Extract the (X, Y) coordinate from the center of the cell holding the provided text.  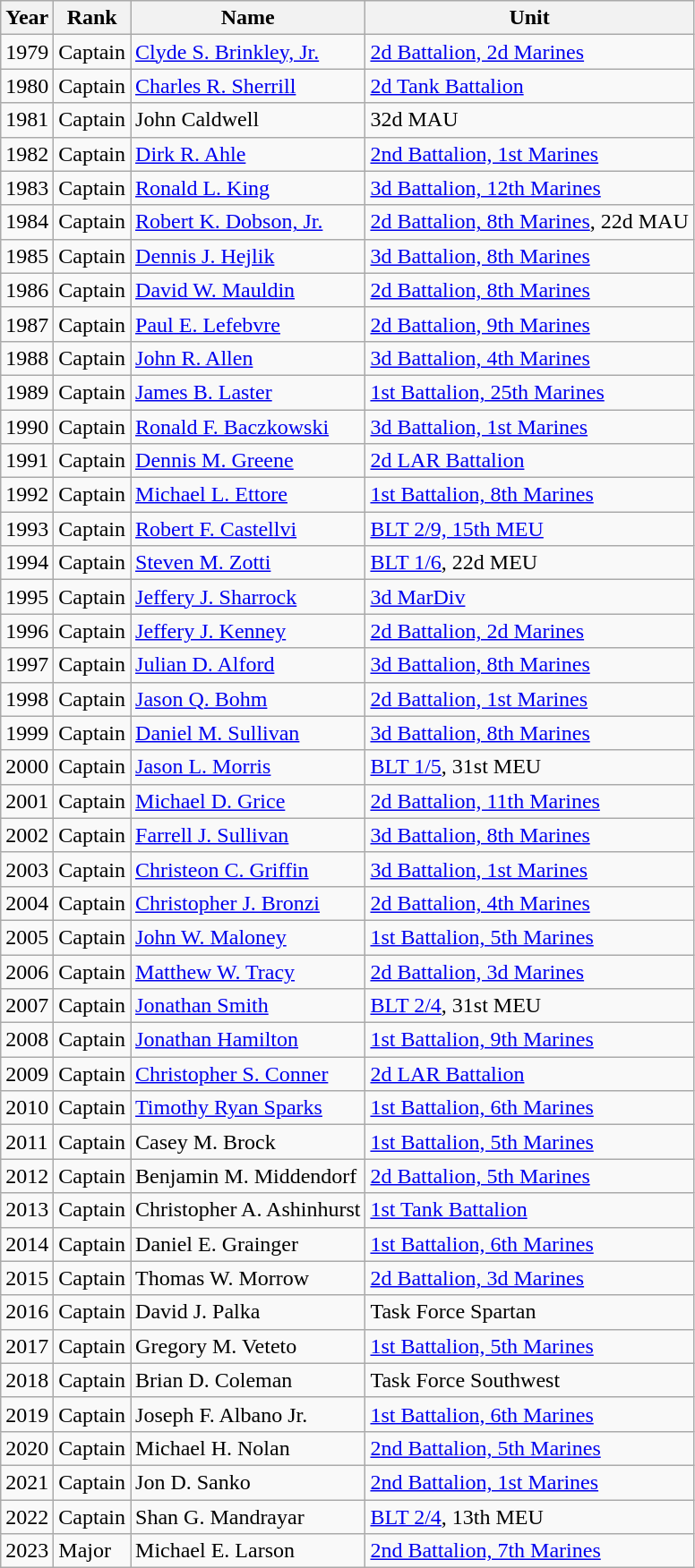
Jonathan Hamilton (248, 1040)
2d Battalion, 11th Marines (529, 801)
1997 (27, 665)
Task Force Southwest (529, 1380)
2d Battalion, 1st Marines (529, 699)
2017 (27, 1346)
Timothy Ryan Sparks (248, 1108)
3d Battalion, 12th Marines (529, 188)
Jason L. Morris (248, 767)
Michael D. Grice (248, 801)
1986 (27, 290)
1981 (27, 120)
BLT 1/5, 31st MEU (529, 767)
Task Force Spartan (529, 1312)
1993 (27, 529)
David W. Mauldin (248, 290)
Dennis M. Greene (248, 461)
Thomas W. Morrow (248, 1278)
1st Battalion, 9th Marines (529, 1040)
2023 (27, 1551)
Jon D. Sanko (248, 1482)
2nd Battalion, 7th Marines (529, 1551)
2005 (27, 937)
1st Battalion, 8th Marines (529, 495)
1990 (27, 427)
1985 (27, 256)
Daniel M. Sullivan (248, 733)
2019 (27, 1414)
2022 (27, 1517)
Brian D. Coleman (248, 1380)
1980 (27, 86)
Joseph F. Albano Jr. (248, 1414)
2010 (27, 1108)
Dirk R. Ahle (248, 154)
Ronald L. King (248, 188)
1st Battalion, 25th Marines (529, 392)
2d Battalion, 4th Marines (529, 903)
1996 (27, 631)
BLT 2/4, 13th MEU (529, 1517)
32d MAU (529, 120)
Clyde S. Brinkley, Jr. (248, 52)
1992 (27, 495)
2013 (27, 1210)
2021 (27, 1482)
3d MarDiv (529, 597)
2004 (27, 903)
Matthew W. Tracy (248, 971)
Jason Q. Bohm (248, 699)
2003 (27, 869)
2d Battalion, 5th Marines (529, 1176)
2002 (27, 835)
David J. Palka (248, 1312)
BLT 2/4, 31st MEU (529, 1006)
2d Battalion, 8th Marines (529, 290)
Christopher J. Bronzi (248, 903)
2008 (27, 1040)
3d Battalion, 4th Marines (529, 358)
1994 (27, 563)
1988 (27, 358)
Rank (92, 18)
Daniel E. Grainger (248, 1244)
1987 (27, 324)
2nd Battalion, 5th Marines (529, 1448)
Farrell J. Sullivan (248, 835)
2009 (27, 1074)
1991 (27, 461)
John Caldwell (248, 120)
Year (27, 18)
2007 (27, 1006)
Jeffery J. Sharrock (248, 597)
2000 (27, 767)
1984 (27, 222)
Christopher S. Conner (248, 1074)
Benjamin M. Middendorf (248, 1176)
2020 (27, 1448)
2001 (27, 801)
Steven M. Zotti (248, 563)
Unit (529, 18)
Paul E. Lefebvre (248, 324)
John R. Allen (248, 358)
Michael E. Larson (248, 1551)
BLT 2/9, 15th MEU (529, 529)
1998 (27, 699)
Robert K. Dobson, Jr. (248, 222)
1979 (27, 52)
2d Battalion, 8th Marines, 22d MAU (529, 222)
Major (92, 1551)
Ronald F. Baczkowski (248, 427)
2015 (27, 1278)
2d Tank Battalion (529, 86)
Christeon C. Griffin (248, 869)
Michael L. Ettore (248, 495)
2014 (27, 1244)
2018 (27, 1380)
2d Battalion, 9th Marines (529, 324)
Dennis J. Hejlik (248, 256)
2016 (27, 1312)
Christopher A. Ashinhurst (248, 1210)
Gregory M. Veteto (248, 1346)
Michael H. Nolan (248, 1448)
Shan G. Mandrayar (248, 1517)
Casey M. Brock (248, 1142)
Name (248, 18)
1982 (27, 154)
John W. Maloney (248, 937)
1999 (27, 733)
Jeffery J. Kenney (248, 631)
Charles R. Sherrill (248, 86)
1st Tank Battalion (529, 1210)
Julian D. Alford (248, 665)
James B. Laster (248, 392)
BLT 1/6, 22d MEU (529, 563)
1989 (27, 392)
1995 (27, 597)
2011 (27, 1142)
Robert F. Castellvi (248, 529)
2006 (27, 971)
1983 (27, 188)
Jonathan Smith (248, 1006)
2012 (27, 1176)
